Extract the (X, Y) coordinate from the center of the cell holding the provided text.  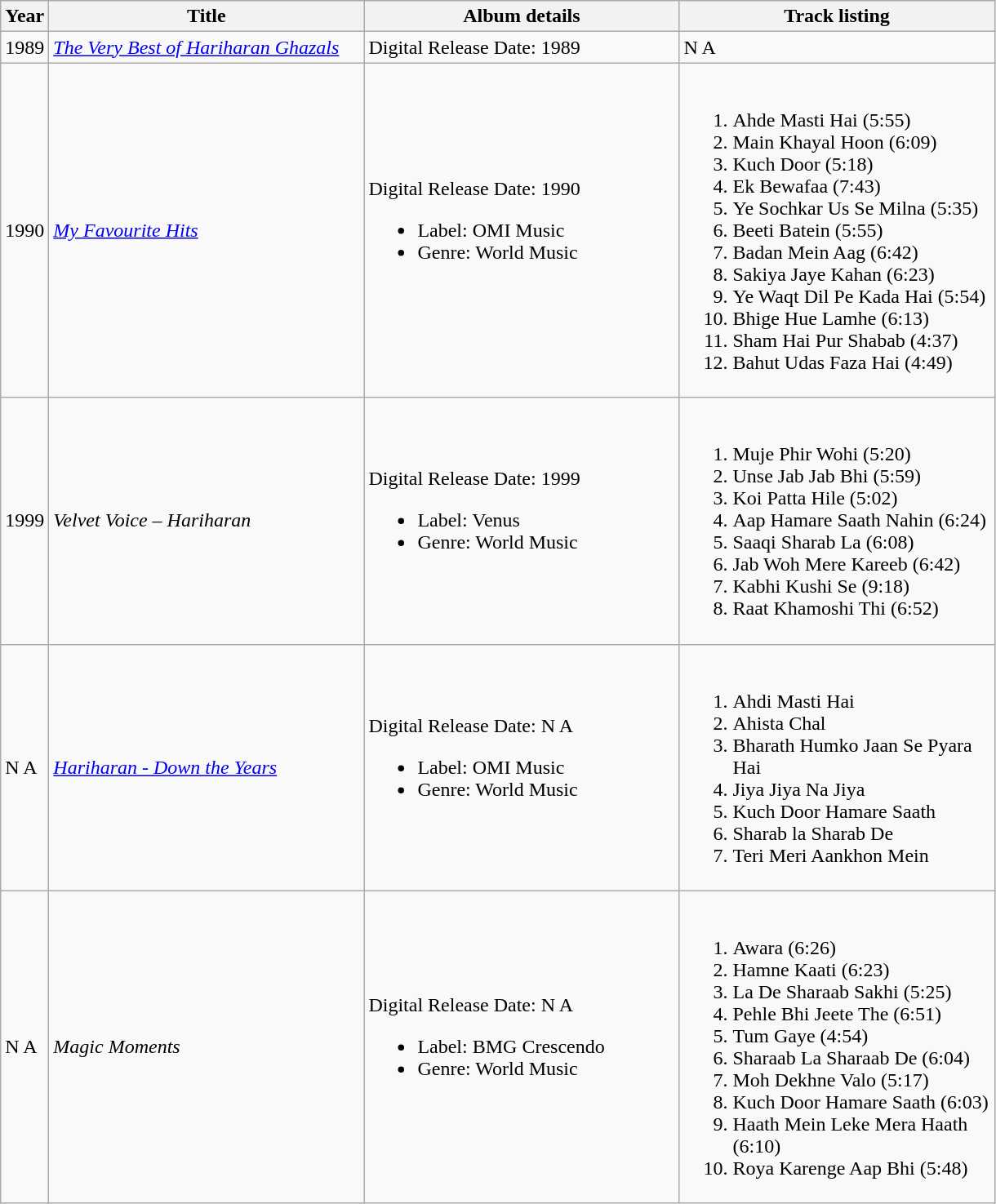
Year (24, 16)
My Favourite Hits (207, 230)
Digital Release Date: N ALabel: BMG CrescendoGenre: World Music (522, 1046)
1990 (24, 230)
Velvet Voice – Hariharan (207, 521)
Track listing (837, 16)
The Very Best of Hariharan Ghazals (207, 47)
Ahdi Masti HaiAhista ChalBharath Humko Jaan Se Pyara HaiJiya Jiya Na JiyaKuch Door Hamare SaathSharab la Sharab DeTeri Meri Aankhon Mein (837, 767)
Hariharan - Down the Years (207, 767)
Digital Release Date: 1990Label: OMI MusicGenre: World Music (522, 230)
Title (207, 16)
Digital Release Date: 1989 (522, 47)
Digital Release Date: 1999Label: VenusGenre: World Music (522, 521)
Album details (522, 16)
Digital Release Date: N ALabel: OMI MusicGenre: World Music (522, 767)
Magic Moments (207, 1046)
1989 (24, 47)
1999 (24, 521)
